From the cell containing the given text, extract its center point as [x, y] coordinate. 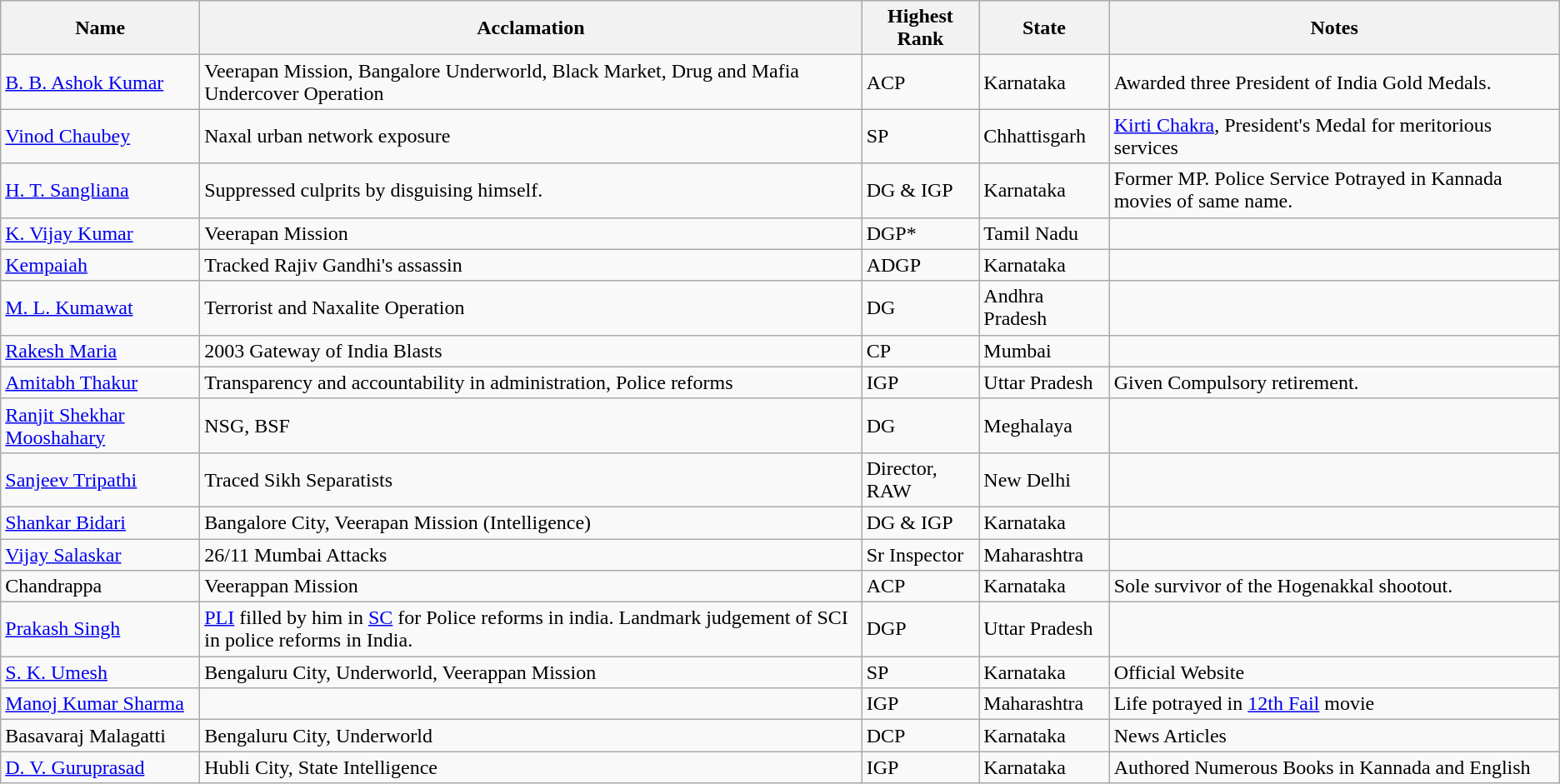
Meghalaya [1044, 425]
Veerappan Mission [531, 587]
Authored Numerous Books in Kannada and English [1334, 767]
New Delhi [1044, 480]
Notes [1334, 28]
Sr Inspector [920, 554]
Ranjit Shekhar Mooshahary [100, 425]
State [1044, 28]
Naxal urban network exposure [531, 137]
Andhra Pradesh [1044, 308]
Tracked Rajiv Gandhi's assassin [531, 265]
B. B. Ashok Kumar [100, 82]
Bengaluru City, Underworld, Veerappan Mission [531, 672]
Awarded three President of India Gold Medals. [1334, 82]
DGP* [920, 233]
Sanjeev Tripathi [100, 480]
Highest Rank [920, 28]
Acclamation [531, 28]
CP [920, 351]
PLI filled by him in SC for Police reforms in india. Landmark judgement of SCI in police reforms in India. [531, 630]
D. V. Guruprasad [100, 767]
26/11 Mumbai Attacks [531, 554]
Vinod Chaubey [100, 137]
Kempaiah [100, 265]
Tamil Nadu [1044, 233]
Chandrappa [100, 587]
Suppressed culprits by disguising himself. [531, 190]
DCP [920, 736]
Kirti Chakra, President's Medal for meritorious services [1334, 137]
Bangalore City, Veerapan Mission (Intelligence) [531, 522]
M. L. Kumawat [100, 308]
ADGP [920, 265]
Transparency and accountability in administration, Police reforms [531, 382]
Veerapan Mission [531, 233]
Director, RAW [920, 480]
Hubli City, State Intelligence [531, 767]
Veerapan Mission, Bangalore Underworld, Black Market, Drug and Mafia Undercover Operation [531, 82]
Mumbai [1044, 351]
Manoj Kumar Sharma [100, 704]
K. Vijay Kumar [100, 233]
Bengaluru City, Underworld [531, 736]
News Articles [1334, 736]
Sole survivor of the Hogenakkal shootout. [1334, 587]
Name [100, 28]
Shankar Bidari [100, 522]
DGP [920, 630]
Life potrayed in 12th Fail movie [1334, 704]
Prakash Singh [100, 630]
Former MP. Police Service Potrayed in Kannada movies of same name. [1334, 190]
Amitabh Thakur [100, 382]
Basavaraj Malagatti [100, 736]
Official Website [1334, 672]
S. K. Umesh [100, 672]
NSG, BSF [531, 425]
Chhattisgarh [1044, 137]
Traced Sikh Separatists [531, 480]
Vijay Salaskar [100, 554]
Rakesh Maria [100, 351]
H. T. Sangliana [100, 190]
2003 Gateway of India Blasts [531, 351]
Terrorist and Naxalite Operation [531, 308]
Given Compulsory retirement. [1334, 382]
